From the cell containing the given text, extract its center point as [X, Y] coordinate. 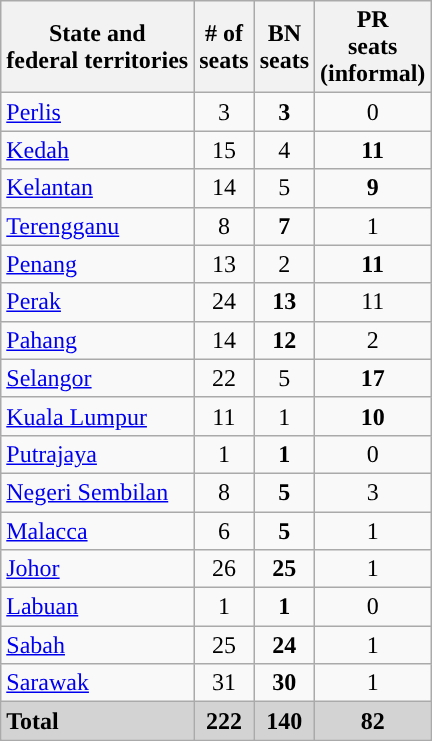
12 [284, 340]
Negeri Sembilan [98, 492]
Putrajaya [98, 454]
Selangor [98, 378]
10 [373, 416]
82 [373, 721]
4 [284, 150]
Pahang [98, 340]
Penang [98, 264]
222 [224, 721]
22 [224, 378]
# ofseats [224, 47]
17 [373, 378]
9 [373, 188]
30 [284, 683]
31 [224, 683]
26 [224, 569]
7 [284, 226]
Labuan [98, 607]
Sarawak [98, 683]
State andfederal territories [98, 47]
6 [224, 531]
BNseats [284, 47]
140 [284, 721]
Johor [98, 569]
PRseats(informal) [373, 47]
Kedah [98, 150]
Terengganu [98, 226]
Kelantan [98, 188]
Total [98, 721]
Perlis [98, 112]
Kuala Lumpur [98, 416]
15 [224, 150]
Perak [98, 302]
Malacca [98, 531]
Sabah [98, 645]
